Pinpoint the cell where the given text exists, returning its (X, Y) midpoint coordinate. 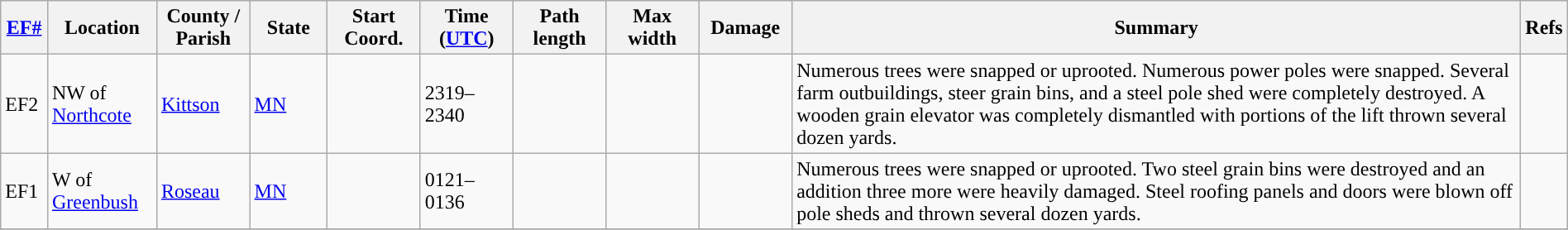
EF1 (25, 191)
Time (UTC) (466, 28)
Damage (746, 28)
0121–0136 (466, 191)
Summary (1156, 28)
Kittson (203, 104)
Max width (653, 28)
W of Greenbush (102, 191)
2319–2340 (466, 104)
Start Coord. (374, 28)
EF# (25, 28)
NW of Northcote (102, 104)
Refs (1545, 28)
Location (102, 28)
County / Parish (203, 28)
Roseau (203, 191)
State (289, 28)
Path length (559, 28)
EF2 (25, 104)
